Return the [x, y] coordinate for the center point of the cell that contains the specified text.  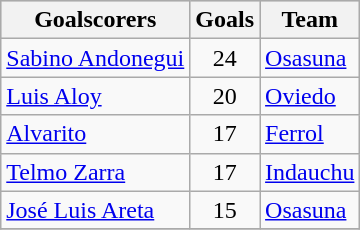
Indauchu [310, 172]
Team [310, 20]
Oviedo [310, 96]
Goalscorers [96, 20]
Sabino Andonegui [96, 58]
Telmo Zarra [96, 172]
Luis Aloy [96, 96]
José Luis Areta [96, 210]
24 [225, 58]
Ferrol [310, 134]
Goals [225, 20]
Alvarito [96, 134]
15 [225, 210]
20 [225, 96]
